Scan for the cell matching the given text and deliver its [X, Y] coordinate at center. 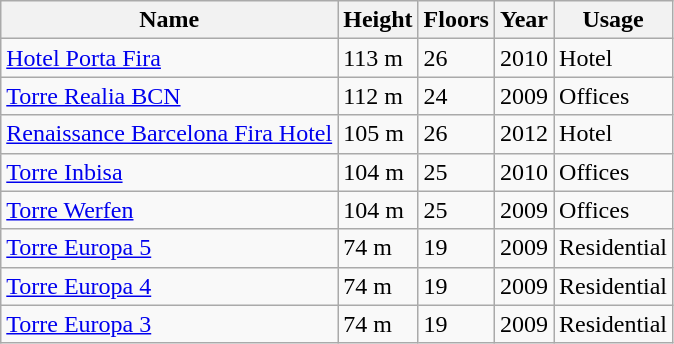
112 m [378, 96]
105 m [378, 134]
Height [378, 20]
Name [170, 20]
Torre Europa 4 [170, 286]
Torre Europa 5 [170, 248]
24 [456, 96]
Torre Realia BCN [170, 96]
113 m [378, 58]
Year [524, 20]
2012 [524, 134]
Floors [456, 20]
Torre Europa 3 [170, 324]
Hotel Porta Fira [170, 58]
Torre Werfen [170, 210]
Torre Inbisa [170, 172]
Renaissance Barcelona Fira Hotel [170, 134]
Usage [614, 20]
